Pinpoint the cell where the given text exists, returning its [X, Y] midpoint coordinate. 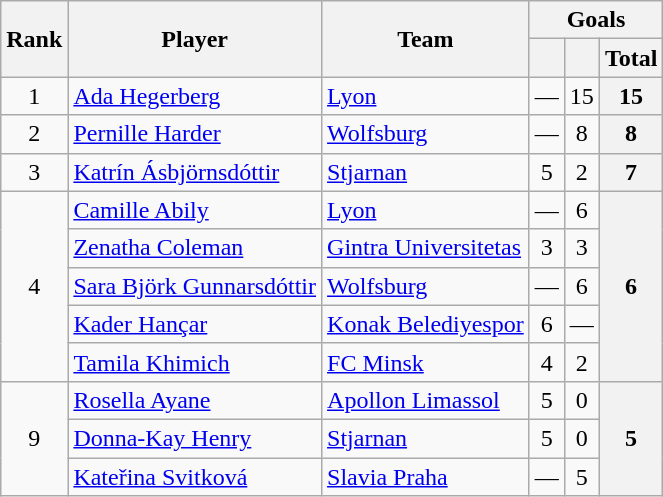
Apollon Limassol [426, 400]
FC Minsk [426, 362]
Team [426, 39]
1 [34, 96]
Slavia Praha [426, 477]
Tamila Khimich [195, 362]
Pernille Harder [195, 134]
7 [631, 172]
Kateřina Svitková [195, 477]
Ada Hegerberg [195, 96]
Goals [596, 20]
Camille Abily [195, 210]
9 [34, 438]
Kader Hançar [195, 324]
Total [631, 58]
Rosella Ayane [195, 400]
Zenatha Coleman [195, 248]
Gintra Universitetas [426, 248]
Katrín Ásbjörnsdóttir [195, 172]
Player [195, 39]
Sara Björk Gunnarsdóttir [195, 286]
Konak Belediyespor [426, 324]
Rank [34, 39]
Donna-Kay Henry [195, 438]
